Find where the given text appears and provide that cell's center as (x, y) coordinate. 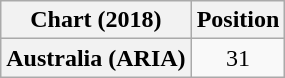
31 (238, 58)
Australia (ARIA) (96, 58)
Chart (2018) (96, 20)
Position (238, 20)
